Return (x, y) of the center of cell containing provided text 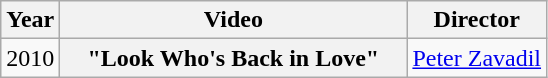
Peter Zavadil (477, 58)
Year (30, 20)
2010 (30, 58)
"Look Who's Back in Love" (234, 58)
Director (477, 20)
Video (234, 20)
